Return [X, Y] of the center of cell containing provided text 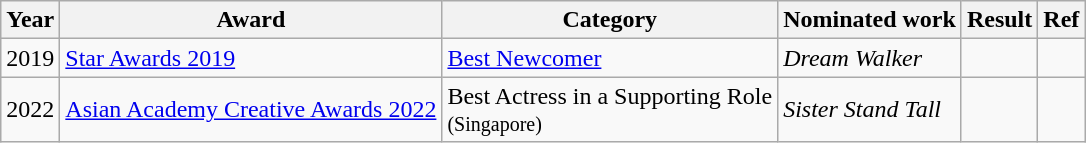
Award [251, 20]
Best Actress in a Supporting Role (Singapore) [610, 110]
Nominated work [870, 20]
Result [999, 20]
Asian Academy Creative Awards 2022 [251, 110]
Year [30, 20]
Category [610, 20]
Star Awards 2019 [251, 58]
Dream Walker [870, 58]
2022 [30, 110]
Best Newcomer [610, 58]
Ref [1062, 20]
2019 [30, 58]
Sister Stand Tall [870, 110]
